Detect which cell encompasses the target text, then output its (X, Y) center coordinate. 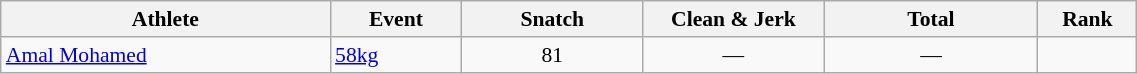
Clean & Jerk (734, 19)
81 (552, 55)
Event (396, 19)
Total (931, 19)
58kg (396, 55)
Snatch (552, 19)
Rank (1088, 19)
Athlete (166, 19)
Amal Mohamed (166, 55)
